For the text-containing cell, return its midpoint in (x, y) coordinate format. 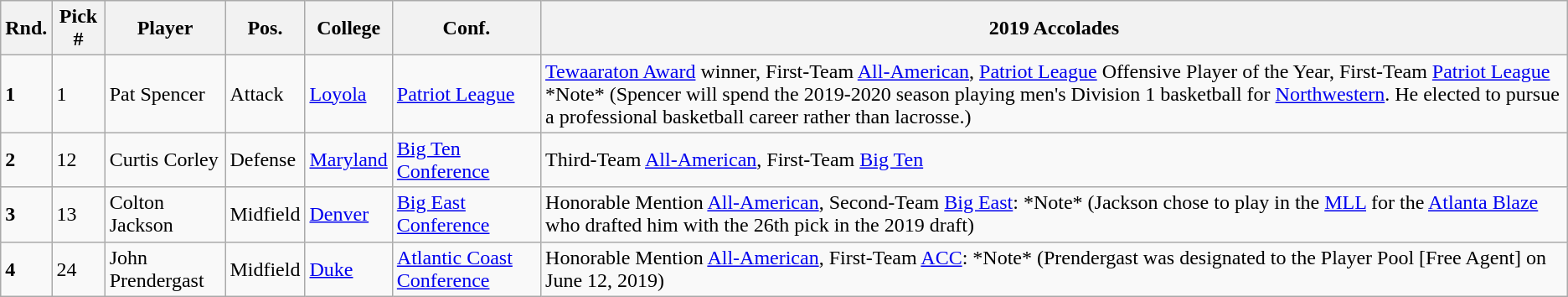
13 (79, 215)
Pick # (79, 29)
3 (27, 215)
Pos. (265, 29)
Big East Conference (466, 215)
24 (79, 268)
Conf. (466, 29)
Player (165, 29)
Rnd. (27, 29)
4 (27, 268)
Attack (265, 94)
Patriot League (466, 94)
Big Ten Conference (466, 159)
College (348, 29)
Atlantic Coast Conference (466, 268)
Loyola (348, 94)
Third-Team All-American, First-Team Big Ten (1055, 159)
John Prendergast (165, 268)
Denver (348, 215)
Defense (265, 159)
Maryland (348, 159)
Honorable Mention All-American, First-Team ACC: *Note* (Prendergast was designated to the Player Pool [Free Agent] on June 12, 2019) (1055, 268)
12 (79, 159)
Duke (348, 268)
Pat Spencer (165, 94)
2019 Accolades (1055, 29)
Curtis Corley (165, 159)
Colton Jackson (165, 215)
2 (27, 159)
